From the cell containing the given text, extract its center point as [X, Y] coordinate. 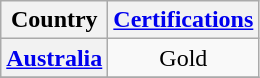
Gold [184, 58]
Country [54, 20]
Certifications [184, 20]
Australia [54, 58]
